Return the (x, y) coordinate for the center point of the cell that contains the specified text.  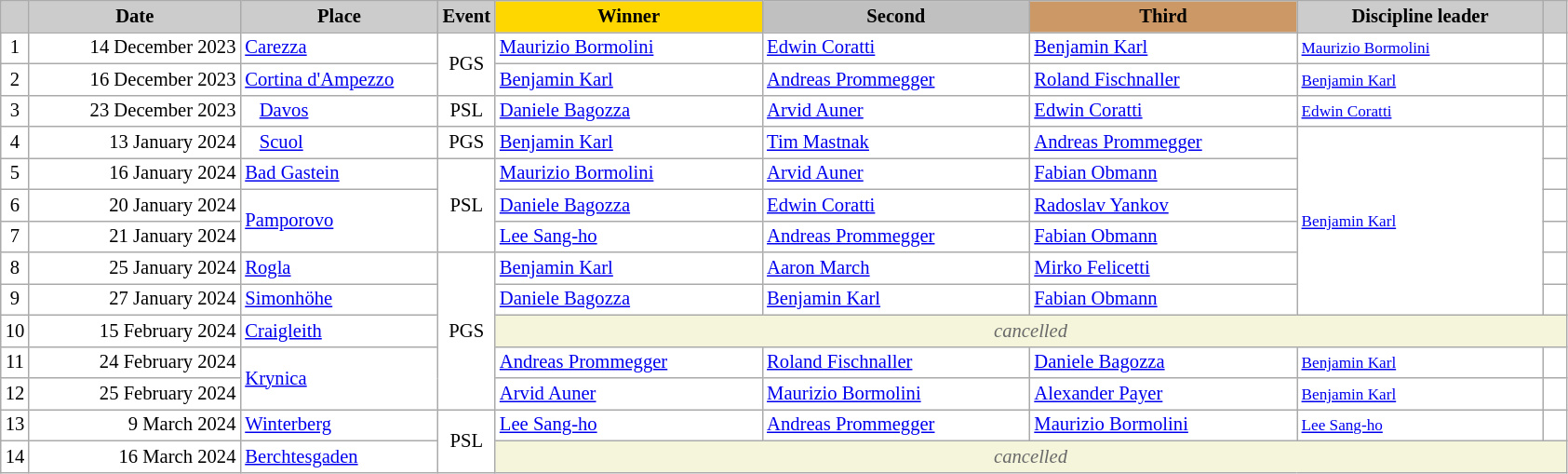
Bad Gastein (339, 173)
Krynica (339, 378)
Discipline leader (1420, 16)
23 December 2023 (134, 111)
13 (15, 425)
13 January 2024 (134, 142)
Pamporovo (339, 221)
Cortina d'Ampezzo (339, 79)
16 March 2024 (134, 456)
Aaron March (895, 267)
Rogla (339, 267)
Alexander Payer (1163, 394)
11 (15, 362)
Carezza (339, 47)
24 February 2024 (134, 362)
Craigleith (339, 331)
Place (339, 16)
21 January 2024 (134, 237)
1 (15, 47)
Simonhöhe (339, 299)
20 January 2024 (134, 205)
16 December 2023 (134, 79)
Second (895, 16)
Date (134, 16)
6 (15, 205)
14 (15, 456)
Berchtesgaden (339, 456)
9 (15, 299)
5 (15, 173)
7 (15, 237)
Radoslav Yankov (1163, 205)
Tim Mastnak (895, 142)
Event (467, 16)
10 (15, 331)
16 January 2024 (134, 173)
4 (15, 142)
Davos (339, 111)
Winner (629, 16)
3 (15, 111)
27 January 2024 (134, 299)
15 February 2024 (134, 331)
9 March 2024 (134, 425)
2 (15, 79)
Winterberg (339, 425)
8 (15, 267)
12 (15, 394)
14 December 2023 (134, 47)
Mirko Felicetti (1163, 267)
25 February 2024 (134, 394)
Scuol (339, 142)
25 January 2024 (134, 267)
Third (1163, 16)
